Determine the [x, y] coordinate at the center of the cell enclosing the given text.  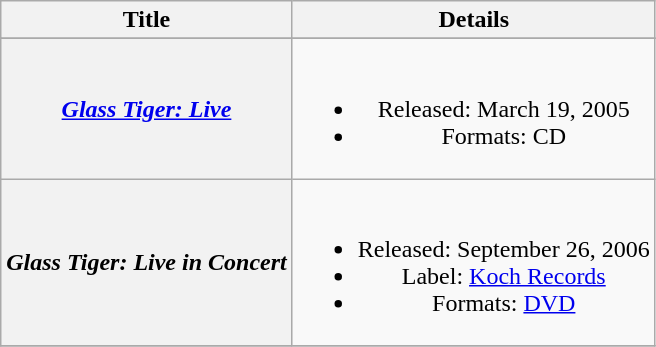
Glass Tiger: Live in Concert [146, 262]
Released: September 26, 2006Label: Koch RecordsFormats: DVD [474, 262]
Title [146, 20]
Glass Tiger: Live [146, 109]
Details [474, 20]
Released: March 19, 2005Formats: CD [474, 109]
